For the text-containing cell, return its midpoint in (X, Y) coordinate format. 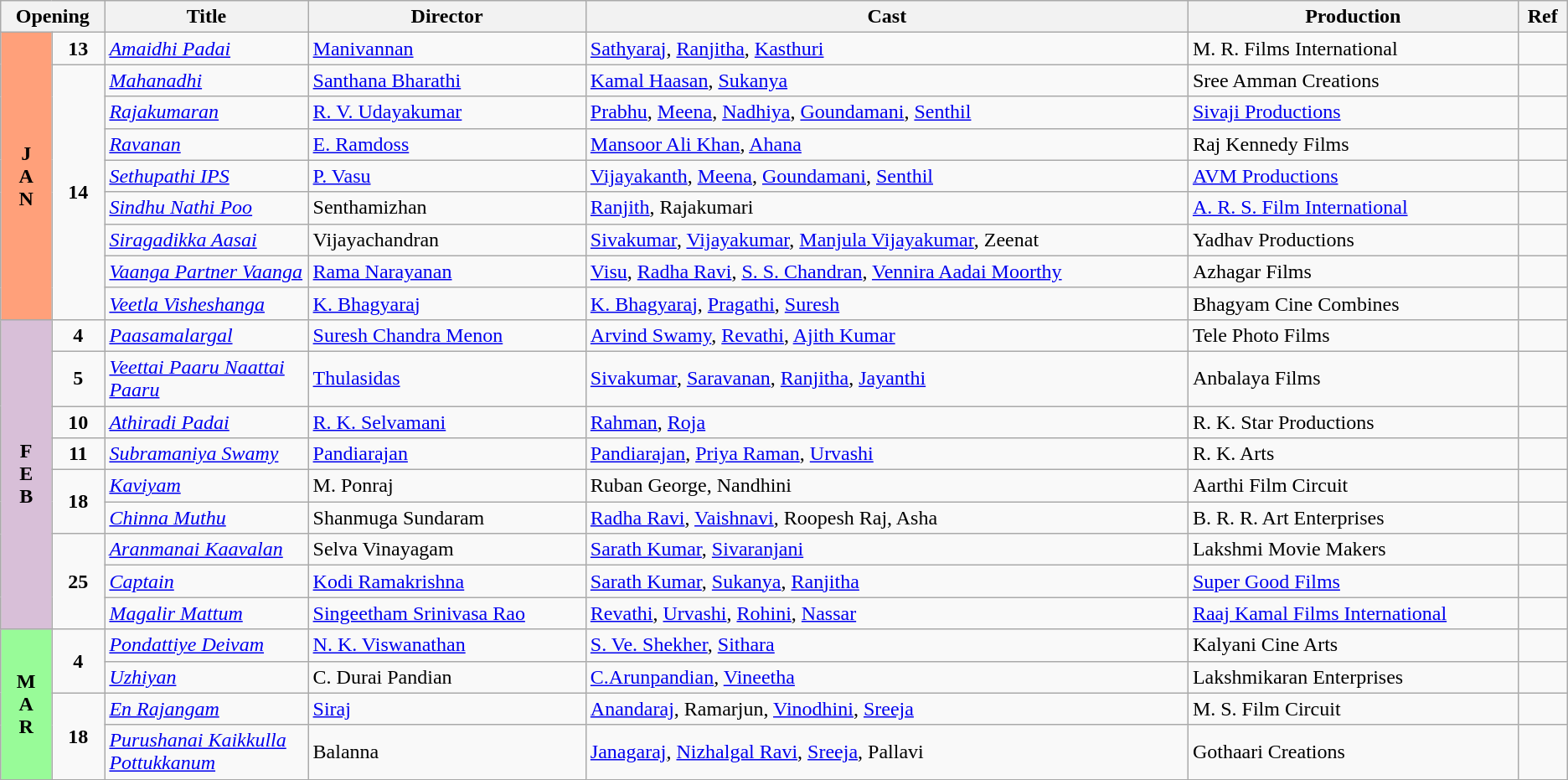
R. K. Arts (1353, 454)
Kalyani Cine Arts (1353, 645)
Prabhu, Meena, Nadhiya, Goundamani, Senthil (886, 112)
Raaj Kamal Films International (1353, 613)
Senthamizhan (447, 208)
R. V. Udayakumar (447, 112)
MAR (27, 704)
Manivannan (447, 49)
Sivaji Productions (1353, 112)
Uzhiyan (206, 677)
Yadhav Productions (1353, 240)
Janagaraj, Nizhalgal Ravi, Sreeja, Pallavi (886, 752)
Vijayakanth, Meena, Goundamani, Senthil (886, 176)
Super Good Films (1353, 581)
M. R. Films International (1353, 49)
Sivakumar, Vijayakumar, Manjula Vijayakumar, Zeenat (886, 240)
Ruban George, Nandhini (886, 486)
Chinna Muthu (206, 518)
JAN (27, 176)
Magalir Mattum (206, 613)
Purushanai Kaikkulla Pottukkanum (206, 752)
AVM Productions (1353, 176)
C.Arunpandian, Vineetha (886, 677)
FEB (27, 474)
Subramaniya Swamy (206, 454)
Revathi, Urvashi, Rohini, Nassar (886, 613)
Shanmuga Sundaram (447, 518)
Ravanan (206, 144)
M. Ponraj (447, 486)
Veetla Visheshanga (206, 303)
Cast (886, 17)
Vijayachandran (447, 240)
Balanna (447, 752)
Opening (53, 17)
Kamal Haasan, Sukanya (886, 80)
Selva Vinayagam (447, 550)
Siragadikka Aasai (206, 240)
Vaanga Partner Vaanga (206, 271)
Sathyaraj, Ranjitha, Kasthuri (886, 49)
5 (79, 379)
Lakshmikaran Enterprises (1353, 677)
Ranjith, Rajakumari (886, 208)
11 (79, 454)
Suresh Chandra Menon (447, 335)
S. Ve. Shekher, Sithara (886, 645)
Rama Narayanan (447, 271)
Arvind Swamy, Revathi, Ajith Kumar (886, 335)
Thulasidas (447, 379)
R. K. Selvamani (447, 421)
Siraj (447, 709)
Visu, Radha Ravi, S. S. Chandran, Vennira Aadai Moorthy (886, 271)
K. Bhagyaraj, Pragathi, Suresh (886, 303)
E. Ramdoss (447, 144)
10 (79, 421)
Pandiarajan (447, 454)
Athiradi Padai (206, 421)
Rahman, Roja (886, 421)
Title (206, 17)
Radha Ravi, Vaishnavi, Roopesh Raj, Asha (886, 518)
Kodi Ramakrishna (447, 581)
Mansoor Ali Khan, Ahana (886, 144)
Sethupathi IPS (206, 176)
Kaviyam (206, 486)
A. R. S. Film International (1353, 208)
C. Durai Pandian (447, 677)
Veettai Paaru Naattai Paaru (206, 379)
R. K. Star Productions (1353, 421)
Paasamalargal (206, 335)
Captain (206, 581)
N. K. Viswanathan (447, 645)
Pondattiye Deivam (206, 645)
Raj Kennedy Films (1353, 144)
Sivakumar, Saravanan, Ranjitha, Jayanthi (886, 379)
K. Bhagyaraj (447, 303)
Aarthi Film Circuit (1353, 486)
Ref (1543, 17)
Production (1353, 17)
Lakshmi Movie Makers (1353, 550)
Director (447, 17)
Bhagyam Cine Combines (1353, 303)
M. S. Film Circuit (1353, 709)
25 (79, 581)
Mahanadhi (206, 80)
Amaidhi Padai (206, 49)
Sarath Kumar, Sukanya, Ranjitha (886, 581)
B. R. R. Art Enterprises (1353, 518)
Sarath Kumar, Sivaranjani (886, 550)
14 (79, 192)
Sree Amman Creations (1353, 80)
Tele Photo Films (1353, 335)
Pandiarajan, Priya Raman, Urvashi (886, 454)
P. Vasu (447, 176)
Sindhu Nathi Poo (206, 208)
En Rajangam (206, 709)
Anandaraj, Ramarjun, Vinodhini, Sreeja (886, 709)
Anbalaya Films (1353, 379)
Santhana Bharathi (447, 80)
Singeetham Srinivasa Rao (447, 613)
Azhagar Films (1353, 271)
13 (79, 49)
Aranmanai Kaavalan (206, 550)
Gothaari Creations (1353, 752)
Rajakumaran (206, 112)
